For the text-containing cell, return its midpoint in [X, Y] coordinate format. 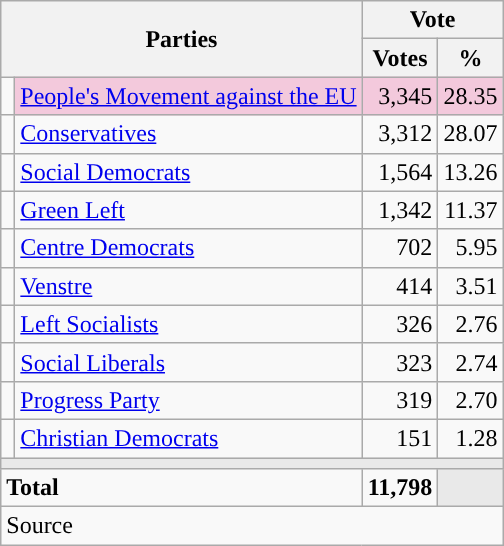
% [470, 58]
13.26 [470, 172]
Social Liberals [188, 362]
28.07 [470, 134]
702 [400, 248]
Votes [400, 58]
Christian Democrats [188, 438]
5.95 [470, 248]
28.35 [470, 96]
2.76 [470, 324]
Total [182, 488]
2.70 [470, 400]
Conservatives [188, 134]
Green Left [188, 210]
Parties [182, 39]
323 [400, 362]
1,342 [400, 210]
319 [400, 400]
1.28 [470, 438]
11.37 [470, 210]
1,564 [400, 172]
Source [252, 526]
Vote [432, 20]
11,798 [400, 488]
3,312 [400, 134]
326 [400, 324]
414 [400, 286]
3.51 [470, 286]
Social Democrats [188, 172]
3,345 [400, 96]
Venstre [188, 286]
2.74 [470, 362]
Progress Party [188, 400]
151 [400, 438]
Left Socialists [188, 324]
People's Movement against the EU [188, 96]
Centre Democrats [188, 248]
